Output the (x, y) coordinate of the center of the cell containing the given text.  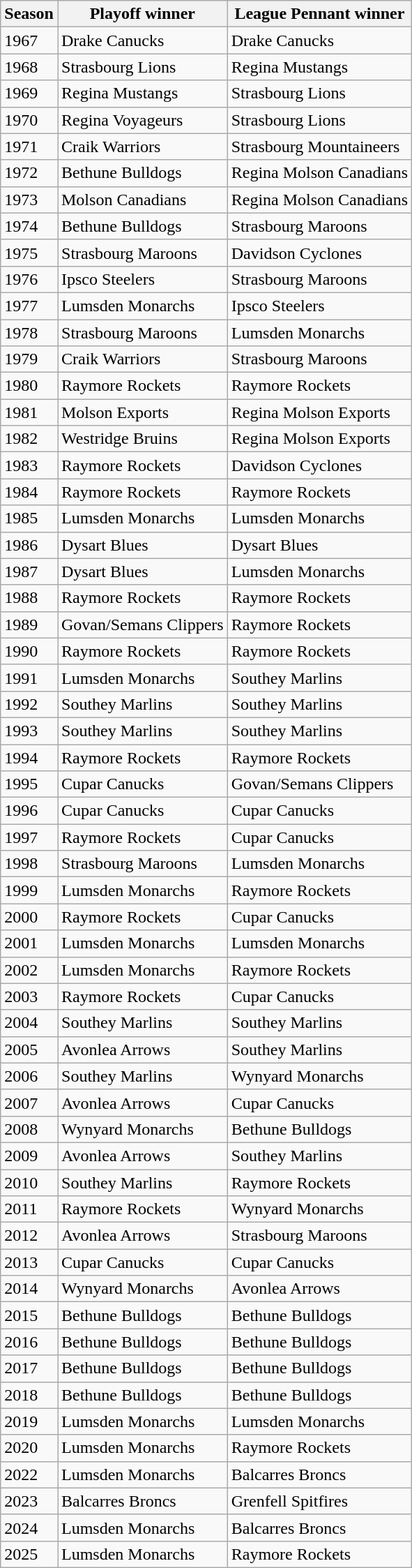
2009 (29, 1156)
2002 (29, 970)
1967 (29, 40)
1981 (29, 412)
1998 (29, 864)
League Pennant winner (319, 14)
1995 (29, 784)
1994 (29, 757)
1988 (29, 598)
1983 (29, 465)
2010 (29, 1183)
2011 (29, 1209)
2016 (29, 1342)
1971 (29, 147)
2015 (29, 1315)
2008 (29, 1129)
1982 (29, 439)
2000 (29, 917)
1989 (29, 625)
1979 (29, 359)
2025 (29, 1554)
2004 (29, 1023)
2019 (29, 1421)
1974 (29, 226)
2024 (29, 1528)
1968 (29, 67)
1970 (29, 120)
1978 (29, 333)
2005 (29, 1050)
2014 (29, 1289)
1996 (29, 811)
2012 (29, 1236)
1992 (29, 704)
Playoff winner (142, 14)
1972 (29, 173)
Grenfell Spitfires (319, 1501)
1977 (29, 306)
2023 (29, 1501)
Season (29, 14)
1973 (29, 200)
1990 (29, 651)
Molson Canadians (142, 200)
2007 (29, 1103)
1999 (29, 890)
2017 (29, 1368)
1987 (29, 572)
1984 (29, 492)
1997 (29, 837)
1993 (29, 731)
2013 (29, 1262)
1975 (29, 253)
2020 (29, 1448)
2018 (29, 1395)
1976 (29, 279)
2006 (29, 1076)
1991 (29, 678)
2003 (29, 996)
2001 (29, 943)
1969 (29, 94)
1985 (29, 518)
Strasbourg Mountaineers (319, 147)
2022 (29, 1474)
1986 (29, 545)
1980 (29, 386)
Westridge Bruins (142, 439)
Molson Exports (142, 412)
Regina Voyageurs (142, 120)
